Detect which cell encompasses the target text, then output its [x, y] center coordinate. 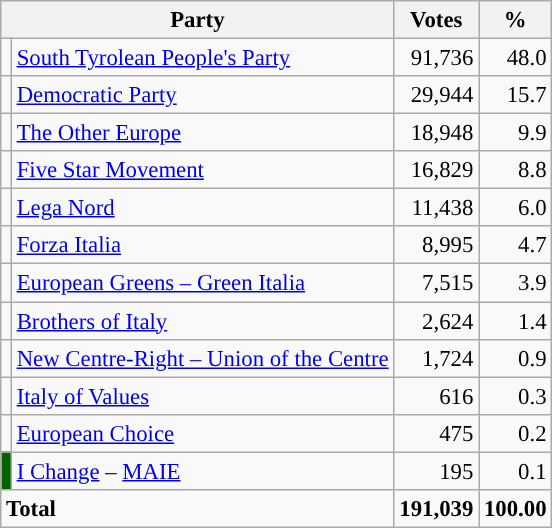
100.00 [516, 509]
29,944 [436, 95]
New Centre-Right – Union of the Centre [202, 358]
1.4 [516, 321]
0.1 [516, 471]
Total [198, 509]
Lega Nord [202, 208]
8.8 [516, 170]
0.2 [516, 433]
18,948 [436, 133]
6.0 [516, 208]
91,736 [436, 58]
Forza Italia [202, 245]
European Choice [202, 433]
3.9 [516, 283]
I Change – MAIE [202, 471]
South Tyrolean People's Party [202, 58]
The Other Europe [202, 133]
8,995 [436, 245]
616 [436, 396]
Italy of Values [202, 396]
2,624 [436, 321]
191,039 [436, 509]
16,829 [436, 170]
4.7 [516, 245]
9.9 [516, 133]
Democratic Party [202, 95]
1,724 [436, 358]
Party [198, 20]
15.7 [516, 95]
11,438 [436, 208]
0.3 [516, 396]
Five Star Movement [202, 170]
European Greens – Green Italia [202, 283]
195 [436, 471]
% [516, 20]
Votes [436, 20]
475 [436, 433]
7,515 [436, 283]
0.9 [516, 358]
48.0 [516, 58]
Brothers of Italy [202, 321]
